Scan for the cell matching the given text and deliver its [x, y] coordinate at center. 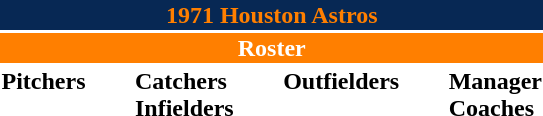
Roster [272, 48]
1971 Houston Astros [272, 15]
